Provide the [X, Y] coordinate of the cell's center where the given text is located.  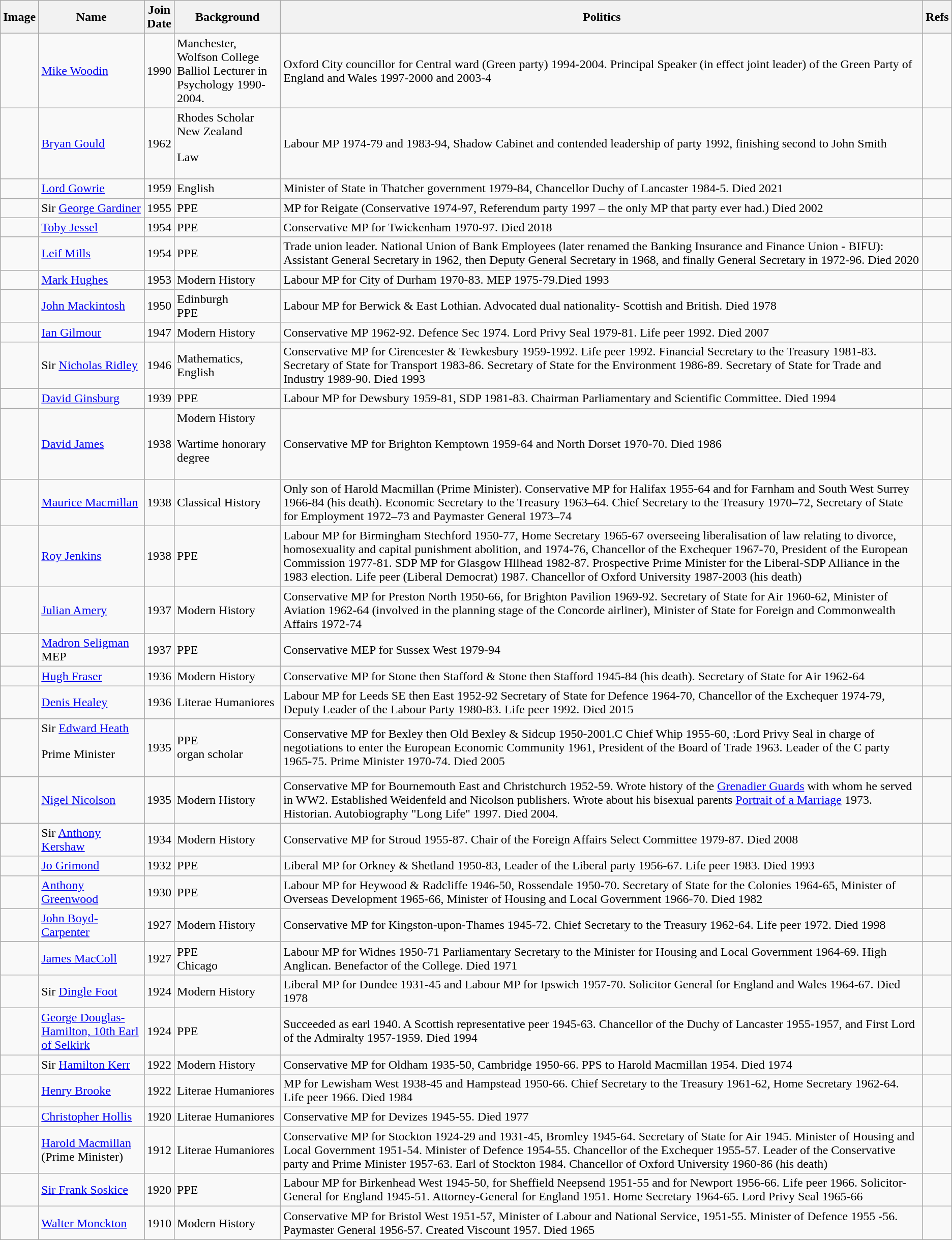
Hugh Fraser [92, 676]
JoinDate [160, 17]
Mike Woodin [92, 71]
1962 [160, 143]
Sir Dingle Foot [92, 991]
1990 [160, 71]
Mark Hughes [92, 280]
Mathematics, English [228, 365]
1955 [160, 208]
Rhodes ScholarNew ZealandLaw [228, 143]
Conservative MP for Stone then Stafford & Stone then Stafford 1945-84 (his death). Secretary of State for Air 1962-64 [602, 676]
Liberal MP for Orkney & Shetland 1950-83, Leader of the Liberal party 1956-67. Life peer 1983. Died 1993 [602, 866]
Politics [602, 17]
Background [228, 17]
Labour MP for Berwick & East Lothian. Advocated dual nationality- Scottish and British. Died 1978 [602, 306]
Liberal MP for Dundee 1931-45 and Labour MP for Ipswich 1957-70. Solicitor General for England and Wales 1964-67. Died 1978 [602, 991]
Walter Monckton [92, 1223]
1910 [160, 1223]
Sir Anthony Kershaw [92, 840]
Conservative MP 1962-92. Defence Sec 1974. Lord Privy Seal 1979-81. Life peer 1992. Died 2007 [602, 332]
Modern HistoryWartime honorary degree [228, 443]
Harold Macmillan (Prime Minister) [92, 1150]
MP for Reigate (Conservative 1974-97, Referendum party 1997 – the only MP that party ever had.) Died 2002 [602, 208]
Sir Frank Soskice [92, 1190]
1932 [160, 866]
Refs [937, 17]
Conservative MP for Stroud 1955-87. Chair of the Foreign Affairs Select Committee 1979-87. Died 2008 [602, 840]
Anthony Greenwood [92, 892]
Denis Healey [92, 703]
PPEorgan scholar [228, 747]
John Boyd-Carpenter [92, 925]
Henry Brooke [92, 1091]
Conservative MP for Oldham 1935-50, Cambridge 1950-66. PPS to Harold Macmillan 1954. Died 1974 [602, 1064]
Sir Edward HeathPrime Minister [92, 747]
MP for Lewisham West 1938-45 and Hampstead 1950-66. Chief Secretary to the Treasury 1961-62, Home Secretary 1962-64. Life peer 1966. Died 1984 [602, 1091]
Name [92, 17]
Labour MP 1974-79 and 1983-94, Shadow Cabinet and contended leadership of party 1992, finishing second to John Smith [602, 143]
David James [92, 443]
Toby Jessel [92, 227]
Sir George Gardiner [92, 208]
1912 [160, 1150]
Conservative MP for Devizes 1945-55. Died 1977 [602, 1117]
Madron SeligmanMEP [92, 650]
PPEChicago [228, 958]
1930 [160, 892]
1934 [160, 840]
1939 [160, 398]
1953 [160, 280]
Christopher Hollis [92, 1117]
Classical History [228, 503]
Roy Jenkins [92, 556]
Labour MP for City of Durham 1970-83. MEP 1975-79.Died 1993 [602, 280]
English [228, 189]
Conservative MP for Twickenham 1970-97. Died 2018 [602, 227]
Sir Nicholas Ridley [92, 365]
1946 [160, 365]
Conservative MP for Brighton Kemptown 1959-64 and North Dorset 1970-70. Died 1986 [602, 443]
Conservative MEP for Sussex West 1979-94 [602, 650]
Leif Mills [92, 253]
1959 [160, 189]
Nigel Nicolson [92, 800]
Lord Gowrie [92, 189]
Conservative MP for Kingston-upon-Thames 1945-72. Chief Secretary to the Treasury 1962-64. Life peer 1972. Died 1998 [602, 925]
EdinburghPPE [228, 306]
Bryan Gould [92, 143]
Sir Hamilton Kerr [92, 1064]
1947 [160, 332]
Image [19, 17]
Manchester, Wolfson CollegeBalliol Lecturer in Psychology 1990-2004. [228, 71]
George Douglas-Hamilton, 10th Earl of Selkirk [92, 1031]
Ian Gilmour [92, 332]
Julian Amery [92, 610]
Minister of State in Thatcher government 1979-84, Chancellor Duchy of Lancaster 1984-5. Died 2021 [602, 189]
James MacColl [92, 958]
1950 [160, 306]
Jo Grimond [92, 866]
John Mackintosh [92, 306]
Labour MP for Dewsbury 1959-81, SDP 1981-83. Chairman Parliamentary and Scientific Committee. Died 1994 [602, 398]
David Ginsburg [92, 398]
Maurice Macmillan [92, 503]
